Return the (x, y) coordinate for the center point of the cell that contains the specified text.  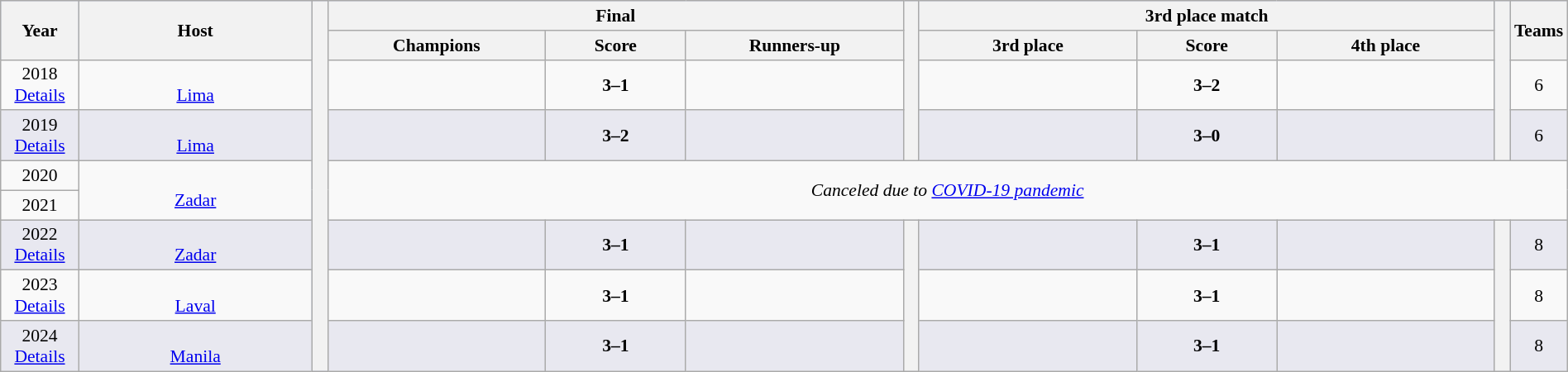
2021 (40, 205)
Year (40, 30)
2022Details (40, 245)
4th place (1386, 45)
Canceled due to COVID-19 pandemic (948, 190)
2024Details (40, 346)
2018Details (40, 84)
Teams (1538, 30)
Runners-up (794, 45)
Final (615, 16)
2023Details (40, 296)
Champions (437, 45)
Host (195, 30)
Manila (195, 346)
3rd place (1027, 45)
3rd place match (1207, 16)
2019Details (40, 136)
2020 (40, 176)
3–0 (1207, 136)
Laval (195, 296)
